Output the (X, Y) coordinate of the center of the cell containing the given text.  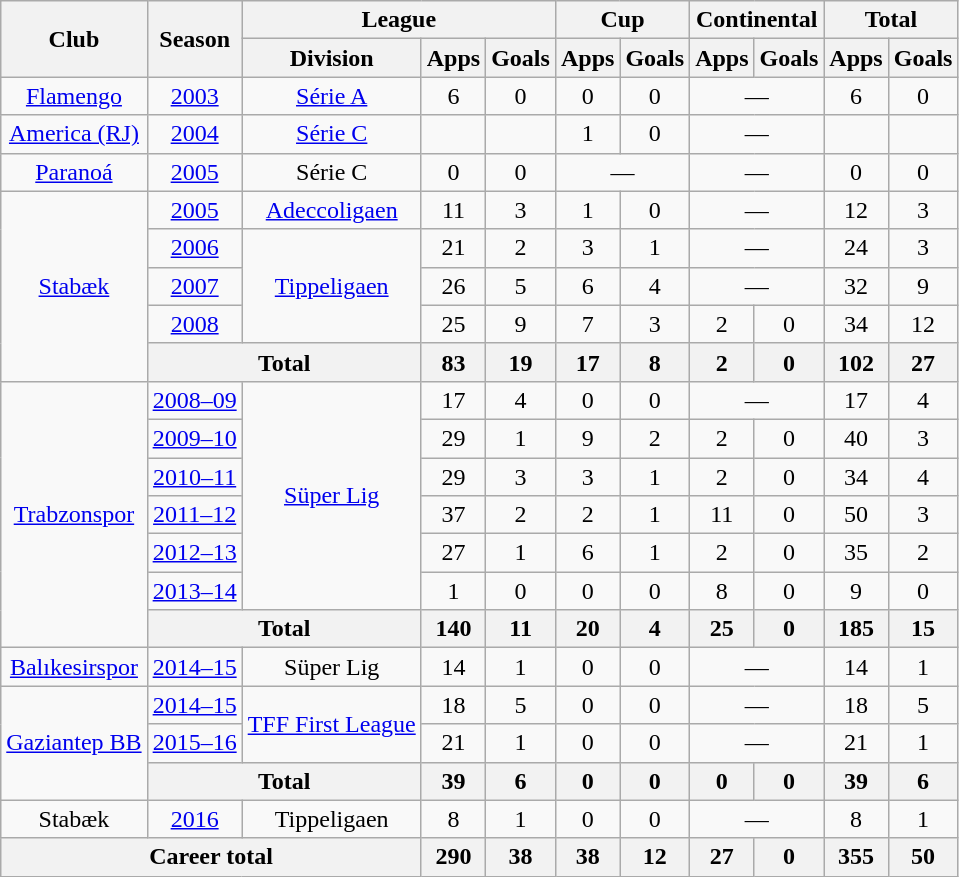
185 (856, 629)
Career total (211, 857)
2003 (194, 96)
290 (453, 857)
Cup (622, 20)
Division (332, 58)
America (RJ) (74, 134)
TFF First League (332, 724)
League (398, 20)
Série A (332, 96)
Club (74, 39)
2004 (194, 134)
26 (453, 286)
2007 (194, 286)
15 (923, 629)
19 (521, 362)
Continental (757, 20)
Adeccoligaen (332, 210)
2006 (194, 248)
32 (856, 286)
37 (453, 515)
20 (587, 629)
2008–09 (194, 400)
2009–10 (194, 438)
Flamengo (74, 96)
2013–14 (194, 591)
140 (453, 629)
2015–16 (194, 743)
355 (856, 857)
2011–12 (194, 515)
102 (856, 362)
24 (856, 248)
35 (856, 553)
2016 (194, 819)
Trabzonspor (74, 514)
Paranoá (74, 172)
2012–13 (194, 553)
Gaziantep BB (74, 743)
2010–11 (194, 477)
Season (194, 39)
83 (453, 362)
40 (856, 438)
Balıkesirspor (74, 667)
7 (587, 324)
2008 (194, 324)
